Identify which cell holds the provided text, then report its [x, y] central coordinate. 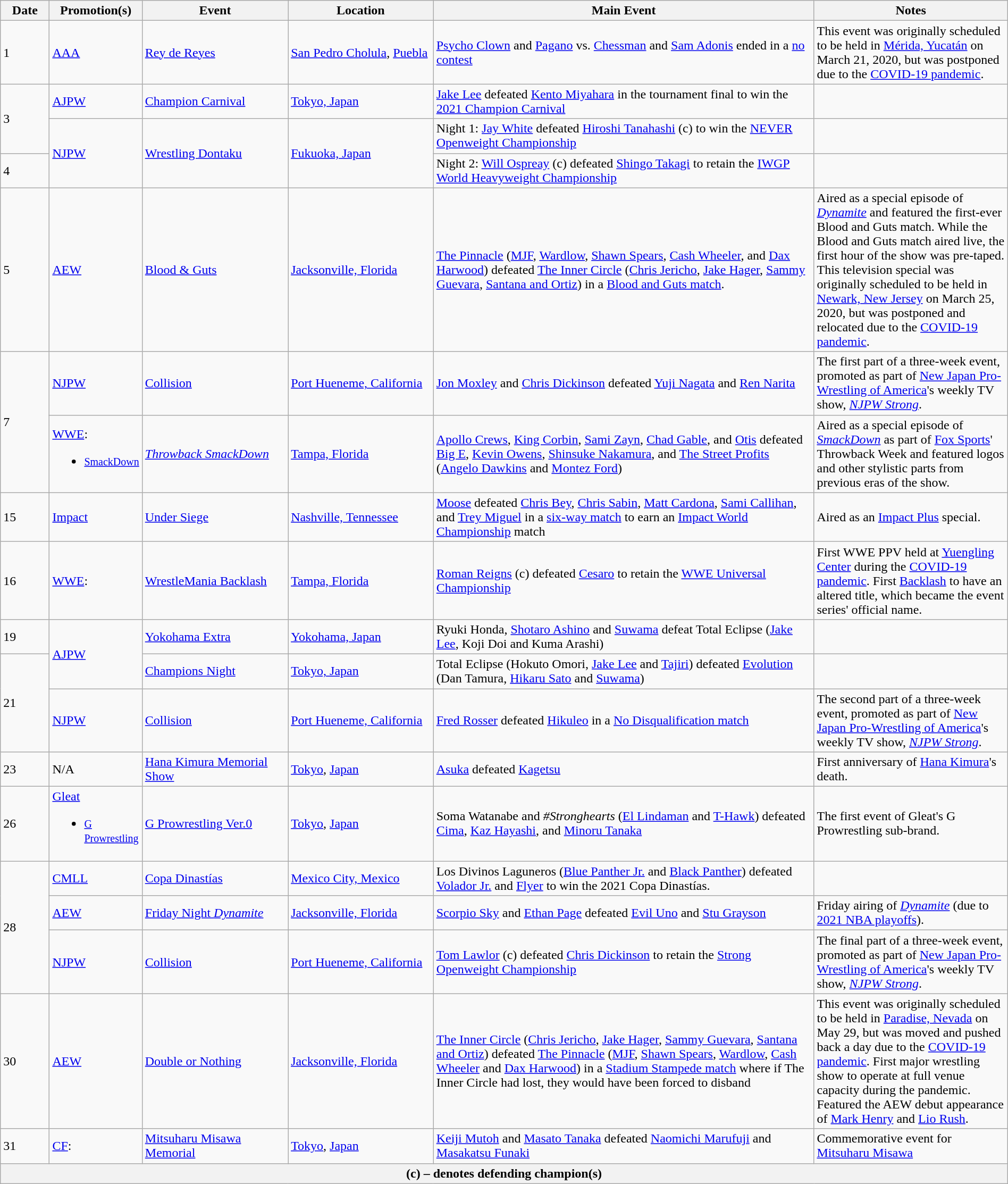
Mitsuharu Misawa Memorial [215, 1146]
N/A [96, 769]
26 [25, 824]
Friday airing of Dynamite (due to 2021 NBA playoffs). [911, 913]
WWE:SmackDown [96, 454]
Scorpio Sky and Ethan Page defeated Evil Uno and Stu Grayson [624, 913]
Night 2: Will Ospreay (c) defeated Shingo Takagi to retain the IWGP World Heavyweight Championship [624, 170]
The final part of a three-week event, promoted as part of New Japan Pro-Wrestling of America's weekly TV show, NJPW Strong. [911, 962]
Moose defeated Chris Bey, Chris Sabin, Matt Cardona, Sami Callihan, and Trey Miguel in a six-way match to earn an Impact World Championship match [624, 517]
Impact [96, 517]
First anniversary of Hana Kimura's death. [911, 769]
19 [25, 636]
4 [25, 170]
3 [25, 119]
30 [25, 1061]
Asuka defeated Kagetsu [624, 769]
Soma Watanabe and #Stronghearts (El Lindaman and T-Hawk) defeated Cima, Kaz Hayashi, and Minoru Tanaka [624, 824]
This event was originally scheduled to be held in Mérida, Yucatán on March 21, 2020, but was postponed due to the COVID-19 pandemic. [911, 52]
Total Eclipse (Hokuto Omori, Jake Lee and Tajiri) defeated Evolution (Dan Tamura, Hikaru Sato and Suwama) [624, 671]
The first part of a three-week event, promoted as part of New Japan Pro-Wrestling of America's weekly TV show, NJPW Strong. [911, 383]
(c) – denotes defending champion(s) [504, 1173]
Fukuoka, Japan [361, 153]
WWE: [96, 580]
Wrestling Dontaku [215, 153]
Hana Kimura Memorial Show [215, 769]
WrestleMania Backlash [215, 580]
Under Siege [215, 517]
16 [25, 580]
San Pedro Cholula, Puebla [361, 52]
Night 1: Jay White defeated Hiroshi Tanahashi (c) to win the NEVER Openweight Championship [624, 136]
Rey de Reyes [215, 52]
CMLL [96, 879]
5 [25, 270]
Blood & Guts [215, 270]
Nashville, Tennessee [361, 517]
Jon Moxley and Chris Dickinson defeated Yuji Nagata and Ren Narita [624, 383]
21 [25, 703]
1 [25, 52]
G Prowrestling Ver.0 [215, 824]
Location [361, 11]
Date [25, 11]
Los Divinos Laguneros (Blue Panther Jr. and Black Panther) defeated Volador Jr. and Flyer to win the 2021 Copa Dinastías. [624, 879]
Ryuki Honda, Shotaro Ashino and Suwama defeat Total Eclipse (Jake Lee, Koji Doi and Kuma Arashi) [624, 636]
Psycho Clown and Pagano vs. Chessman and Sam Adonis ended in a no contest [624, 52]
28 [25, 928]
7 [25, 422]
Roman Reigns (c) defeated Cesaro to retain the WWE Universal Championship [624, 580]
Yokohama, Japan [361, 636]
Promotion(s) [96, 11]
Commemorative event for Mitsuharu Misawa [911, 1146]
Champion Carnival [215, 101]
23 [25, 769]
Aired as an Impact Plus special. [911, 517]
Jake Lee defeated Kento Miyahara in the tournament final to win the 2021 Champion Carnival [624, 101]
Notes [911, 11]
Copa Dinastías [215, 879]
AAA [96, 52]
Double or Nothing [215, 1061]
Mexico City, Mexico [361, 879]
Yokohama Extra [215, 636]
The second part of a three-week event, promoted as part of New Japan Pro-Wrestling of America's weekly TV show, NJPW Strong. [911, 720]
GleatG Prowrestling [96, 824]
15 [25, 517]
Champions Night [215, 671]
Fred Rosser defeated Hikuleo in a No Disqualification match [624, 720]
Event [215, 11]
Throwback SmackDown [215, 454]
31 [25, 1146]
Main Event [624, 11]
CF: [96, 1146]
Friday Night Dynamite [215, 913]
The first event of Gleat's G Prowrestling sub-brand. [911, 824]
Tom Lawlor (c) defeated Chris Dickinson to retain the Strong Openweight Championship [624, 962]
Keiji Mutoh and Masato Tanaka defeated Naomichi Marufuji and Masakatsu Funaki [624, 1146]
